Return (X, Y) of the center of cell containing provided text 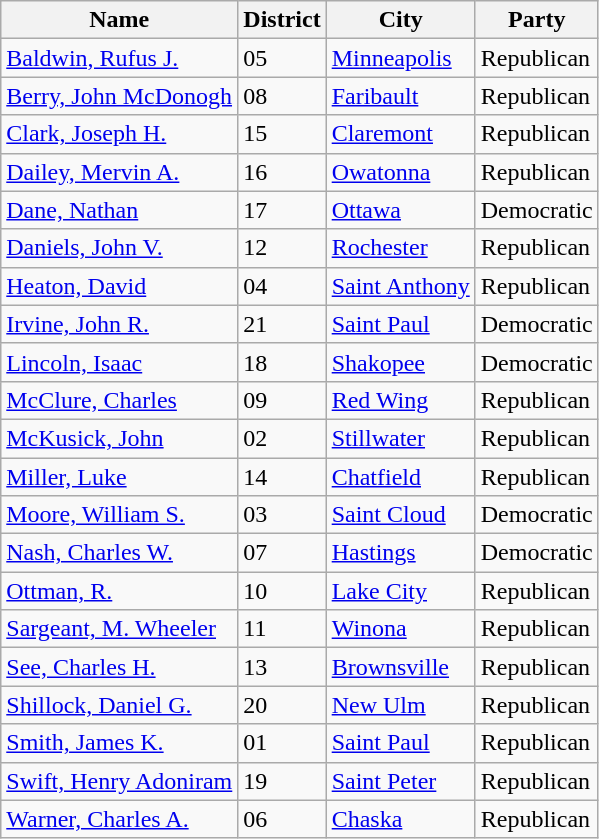
New Ulm (400, 705)
10 (282, 591)
Winona (400, 629)
15 (282, 134)
16 (282, 172)
13 (282, 667)
17 (282, 210)
01 (282, 743)
19 (282, 781)
Irvine, John R. (120, 324)
Nash, Charles W. (120, 553)
Claremont (400, 134)
Berry, John McDonogh (120, 96)
Warner, Charles A. (120, 819)
Hastings (400, 553)
09 (282, 400)
Chaska (400, 819)
Brownsville (400, 667)
Saint Peter (400, 781)
Saint Anthony (400, 286)
Lake City (400, 591)
12 (282, 248)
Saint Cloud (400, 515)
McClure, Charles (120, 400)
03 (282, 515)
Ottawa (400, 210)
District (282, 20)
Moore, William S. (120, 515)
05 (282, 58)
Red Wing (400, 400)
Dailey, Mervin A. (120, 172)
Dane, Nathan (120, 210)
02 (282, 438)
Heaton, David (120, 286)
Shakopee (400, 362)
Lincoln, Isaac (120, 362)
Shillock, Daniel G. (120, 705)
See, Charles H. (120, 667)
18 (282, 362)
City (400, 20)
Chatfield (400, 477)
Baldwin, Rufus J. (120, 58)
11 (282, 629)
Minneapolis (400, 58)
Smith, James K. (120, 743)
McKusick, John (120, 438)
Sargeant, M. Wheeler (120, 629)
Swift, Henry Adoniram (120, 781)
08 (282, 96)
Clark, Joseph H. (120, 134)
21 (282, 324)
Faribault (400, 96)
Stillwater (400, 438)
Name (120, 20)
20 (282, 705)
Ottman, R. (120, 591)
06 (282, 819)
04 (282, 286)
Daniels, John V. (120, 248)
Miller, Luke (120, 477)
Rochester (400, 248)
Owatonna (400, 172)
14 (282, 477)
Party (536, 20)
07 (282, 553)
